Return (x, y) of the center of cell containing provided text 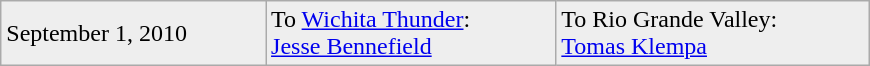
To Rio Grande Valley: Tomas Klempa (712, 34)
To Wichita Thunder: Jesse Bennefield (411, 34)
September 1, 2010 (134, 34)
